Return the (X, Y) coordinate for the center point of the cell that contains the specified text.  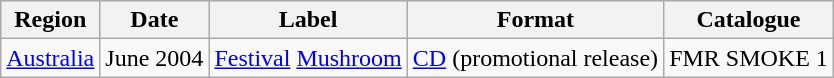
Region (50, 20)
Australia (50, 58)
Label (308, 20)
FMR SMOKE 1 (749, 58)
Festival Mushroom (308, 58)
Format (535, 20)
Catalogue (749, 20)
Date (154, 20)
CD (promotional release) (535, 58)
June 2004 (154, 58)
